From the cell containing the given text, extract its center point as [x, y] coordinate. 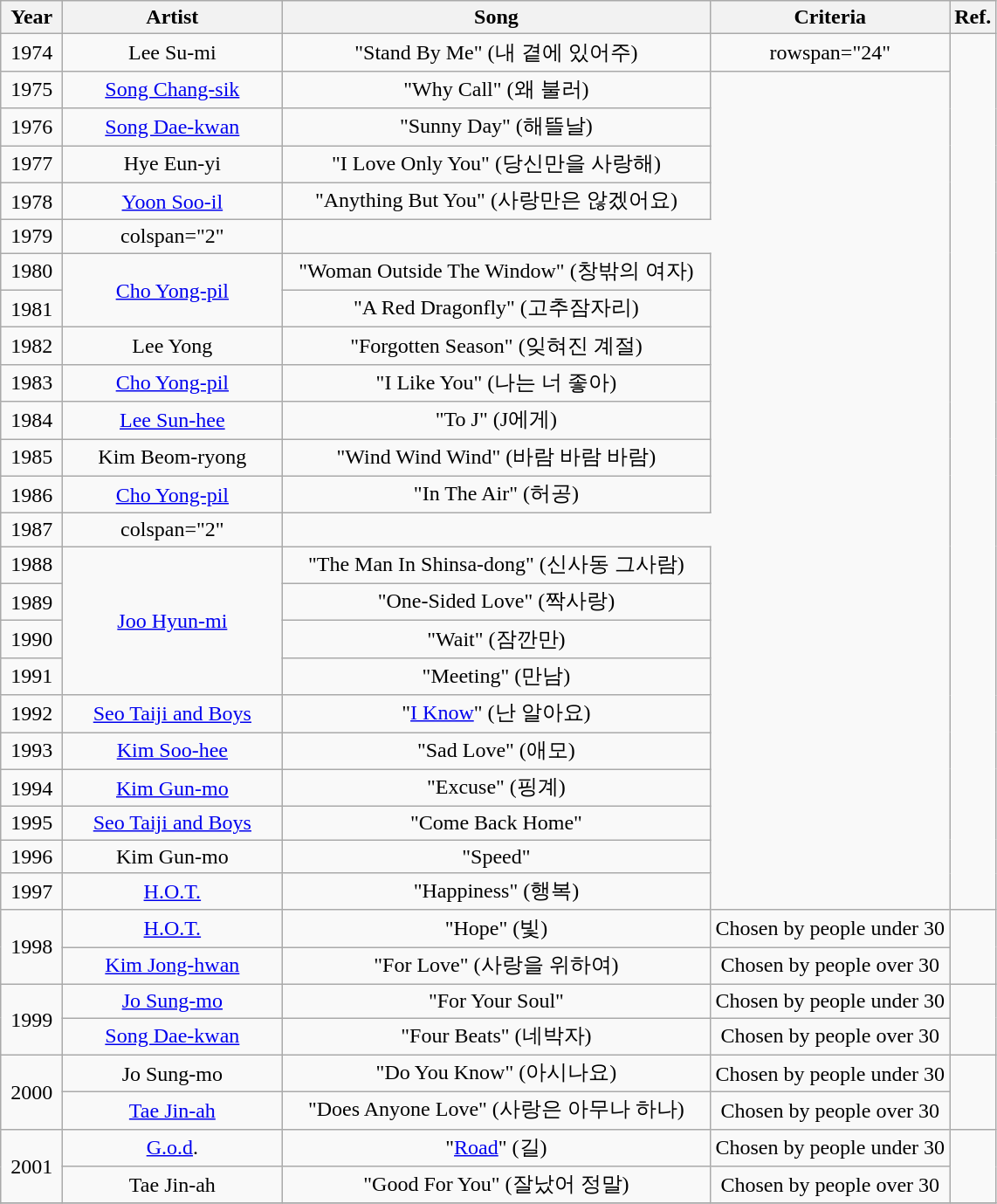
1980 [31, 272]
1981 [31, 309]
Lee Yong [173, 346]
2000 [31, 1091]
"To J" (J에게) [496, 421]
"I Know" (난 알아요) [496, 714]
Song [496, 17]
1987 [31, 530]
1976 [31, 127]
"Hope" (빛) [496, 929]
"Sad Love" (애모) [496, 751]
1977 [31, 164]
"Stand By Me" (내 곁에 있어주) [496, 52]
rowspan="24" [830, 52]
"Wait" (잠깐만) [496, 639]
Criteria [830, 17]
Lee Su-mi [173, 52]
1984 [31, 421]
Kim Jong-hwan [173, 966]
1993 [31, 751]
1994 [31, 788]
Lee Sun-hee [173, 421]
"Anything But You" (사랑만은 않겠어요) [496, 201]
1998 [31, 946]
"One-Sided Love" (짝사랑) [496, 602]
"Happiness" (행복) [496, 892]
"Four Beats" (네박자) [496, 1037]
"Woman Outside The Window" (창밖의 여자) [496, 272]
"Forgotten Season" (잊혀진 계절) [496, 346]
1999 [31, 1020]
"Come Back Home" [496, 823]
1995 [31, 823]
Kim Soo-hee [173, 751]
Artist [173, 17]
1986 [31, 494]
1996 [31, 857]
Ref. [973, 17]
1985 [31, 458]
Year [31, 17]
"A Red Dragonfly" (고추잠자리) [496, 309]
1988 [31, 566]
"For Your Soul" [496, 1001]
Hye Eun-yi [173, 164]
"For Love" (사랑을 위하여) [496, 966]
"Speed" [496, 857]
"Does Anyone Love" (사랑은 아무나 하나) [496, 1111]
1982 [31, 346]
"Do You Know" (아시나요) [496, 1074]
Song Chang-sik [173, 89]
"Excuse" (핑계) [496, 788]
1983 [31, 382]
Kim Beom-ryong [173, 458]
"Meeting" (만남) [496, 676]
1989 [31, 602]
"Why Call" (왜 불러) [496, 89]
"Road" (길) [496, 1147]
"Good For You" (잘났어 정말) [496, 1186]
"Wind Wind Wind" (바람 바람 바람) [496, 458]
G.o.d. [173, 1147]
1991 [31, 676]
1975 [31, 89]
Yoon Soo-il [173, 201]
"I Like You" (나는 너 좋아) [496, 382]
"The Man In Shinsa-dong" (신사동 그사람) [496, 566]
1978 [31, 201]
1992 [31, 714]
"In The Air" (허공) [496, 494]
1974 [31, 52]
"Sunny Day" (해뜰날) [496, 127]
"I Love Only You" (당신만을 사랑해) [496, 164]
1979 [31, 237]
1990 [31, 639]
2001 [31, 1166]
Joo Hyun-mi [173, 621]
1997 [31, 892]
